Return the (X, Y) coordinate for the center point of the cell that contains the specified text.  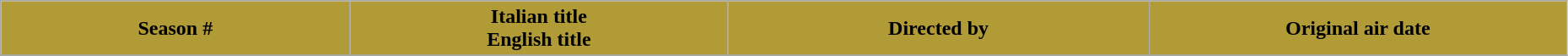
Season # (175, 29)
Italian titleEnglish title (539, 29)
Original air date (1358, 29)
Directed by (938, 29)
